Identify which cell holds the provided text, then report its (x, y) central coordinate. 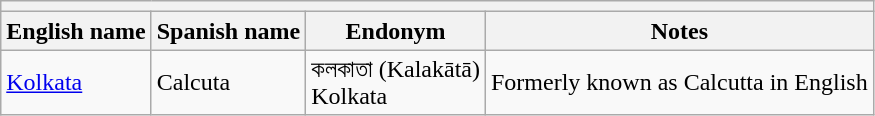
Endonym (396, 31)
Formerly known as Calcutta in English (679, 82)
Spanish name (228, 31)
English name (76, 31)
Kolkata (76, 82)
Notes (679, 31)
Calcuta (228, 82)
কলকাতা (Kalakātā)Kolkata (396, 82)
